From the cell containing the given text, extract its center point as (X, Y) coordinate. 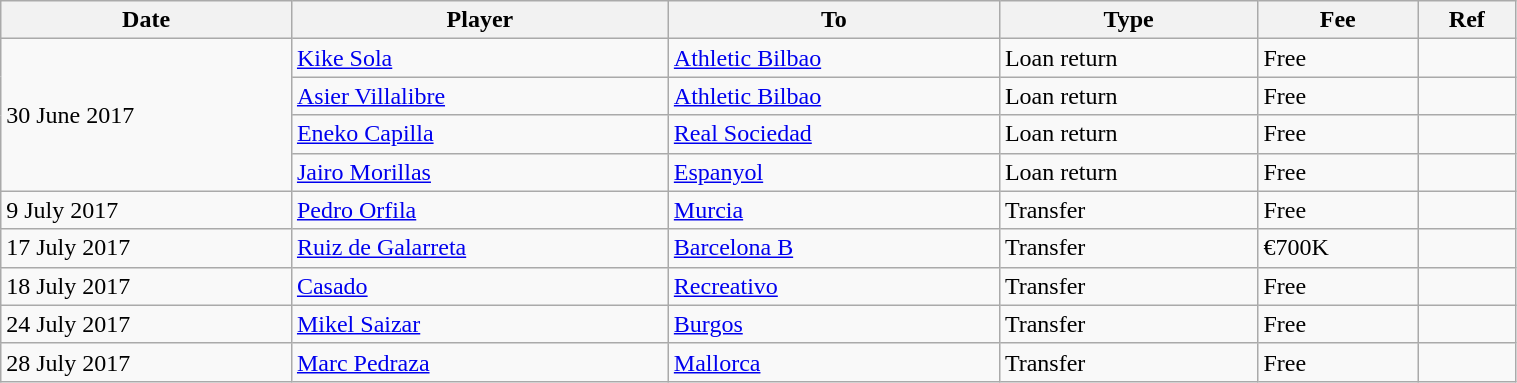
Real Sociedad (834, 134)
Mallorca (834, 362)
Jairo Morillas (480, 172)
Kike Sola (480, 58)
Player (480, 20)
€700K (1338, 248)
24 July 2017 (146, 324)
Eneko Capilla (480, 134)
Mikel Saizar (480, 324)
Ref (1467, 20)
Recreativo (834, 286)
9 July 2017 (146, 210)
Pedro Orfila (480, 210)
Ruiz de Galarreta (480, 248)
Murcia (834, 210)
Espanyol (834, 172)
Type (1128, 20)
17 July 2017 (146, 248)
Fee (1338, 20)
18 July 2017 (146, 286)
To (834, 20)
28 July 2017 (146, 362)
Marc Pedraza (480, 362)
Date (146, 20)
30 June 2017 (146, 115)
Burgos (834, 324)
Barcelona B (834, 248)
Casado (480, 286)
Asier Villalibre (480, 96)
